For the text-containing cell, return its midpoint in (x, y) coordinate format. 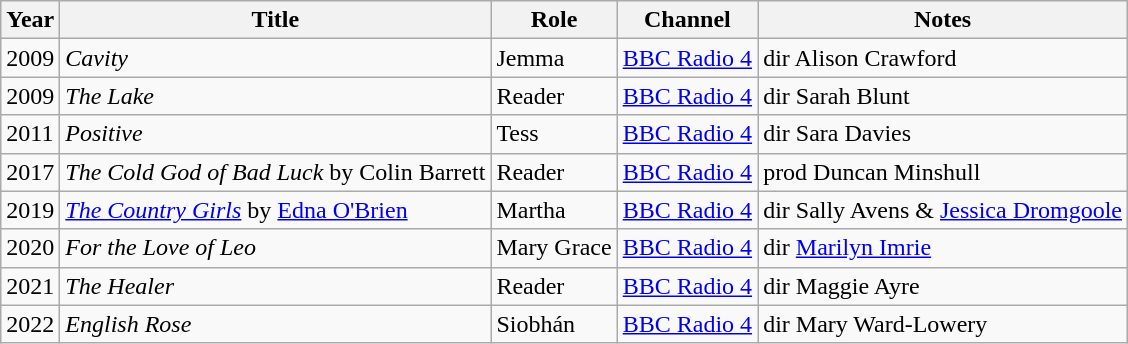
English Rose (276, 324)
2022 (30, 324)
The Healer (276, 286)
Tess (554, 134)
2017 (30, 172)
The Lake (276, 96)
The Country Girls by Edna O'Brien (276, 210)
Positive (276, 134)
Cavity (276, 58)
2011 (30, 134)
Year (30, 20)
prod Duncan Minshull (943, 172)
2021 (30, 286)
2019 (30, 210)
Mary Grace (554, 248)
Notes (943, 20)
dir Sara Davies (943, 134)
Channel (687, 20)
dir Mary Ward-Lowery (943, 324)
Title (276, 20)
dir Marilyn Imrie (943, 248)
Jemma (554, 58)
Siobhán (554, 324)
dir Maggie Ayre (943, 286)
Martha (554, 210)
The Cold God of Bad Luck by Colin Barrett (276, 172)
2020 (30, 248)
For the Love of Leo (276, 248)
dir Alison Crawford (943, 58)
dir Sally Avens & Jessica Dromgoole (943, 210)
Role (554, 20)
dir Sarah Blunt (943, 96)
